Extract the (X, Y) coordinate from the center of the cell holding the provided text.  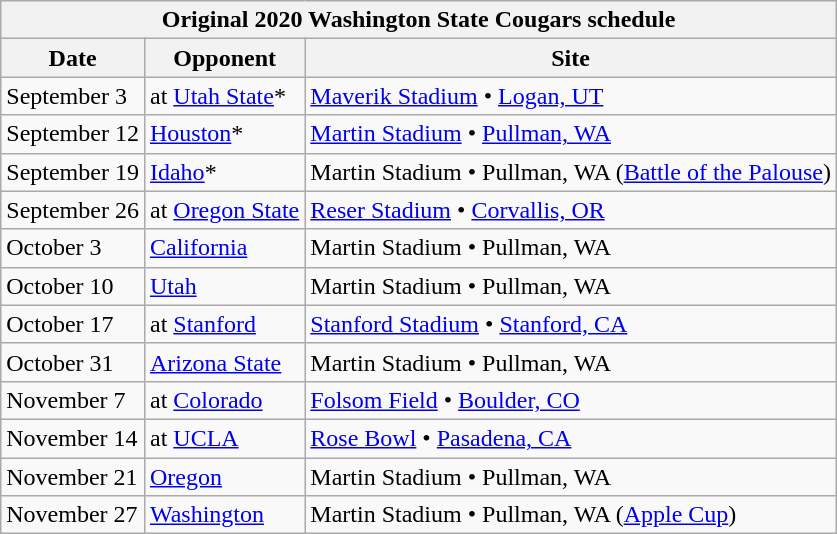
Maverik Stadium • Logan, UT (571, 96)
at Utah State* (224, 96)
September 3 (73, 96)
Martin Stadium • Pullman, WA (Battle of the Palouse) (571, 172)
September 19 (73, 172)
November 21 (73, 477)
at UCLA (224, 438)
Date (73, 58)
October 10 (73, 286)
November 14 (73, 438)
Houston* (224, 134)
Folsom Field • Boulder, CO (571, 400)
Utah (224, 286)
September 26 (73, 210)
at Oregon State (224, 210)
November 27 (73, 515)
November 7 (73, 400)
Oregon (224, 477)
Arizona State (224, 362)
Opponent (224, 58)
Idaho* (224, 172)
Rose Bowl • Pasadena, CA (571, 438)
Reser Stadium • Corvallis, OR (571, 210)
Original 2020 Washington State Cougars schedule (419, 20)
Site (571, 58)
at Colorado (224, 400)
October 17 (73, 324)
September 12 (73, 134)
Martin Stadium • Pullman, WA (Apple Cup) (571, 515)
October 3 (73, 248)
Stanford Stadium • Stanford, CA (571, 324)
at Stanford (224, 324)
October 31 (73, 362)
Washington (224, 515)
California (224, 248)
